Determine the [x, y] coordinate at the center of the cell enclosing the given text.  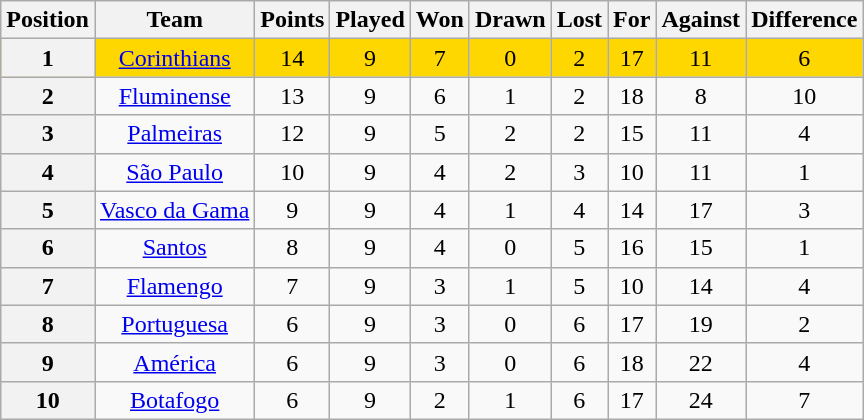
Drawn [510, 20]
São Paulo [174, 172]
Team [174, 20]
Flamengo [174, 286]
América [174, 362]
Portuguesa [174, 324]
Palmeiras [174, 134]
Points [292, 20]
Played [370, 20]
Botafogo [174, 400]
22 [701, 362]
Against [701, 20]
For [632, 20]
16 [632, 248]
Won [440, 20]
Vasco da Gama [174, 210]
12 [292, 134]
Difference [804, 20]
Corinthians [174, 58]
19 [701, 324]
Fluminense [174, 96]
Position [48, 20]
Santos [174, 248]
Lost [579, 20]
24 [701, 400]
13 [292, 96]
